Return (x, y) of the center of cell containing provided text 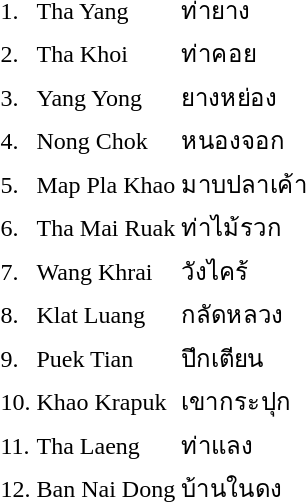
Puek Tian (106, 358)
Klat Luang (106, 314)
Wang Khrai (106, 271)
Tha Khoi (106, 54)
Khao Krapuk (106, 402)
Tha Mai Ruak (106, 228)
Yang Yong (106, 97)
Map Pla Khao (106, 184)
Nong Chok (106, 140)
Tha Laeng (106, 445)
